Identify which cell holds the provided text, then report its [x, y] central coordinate. 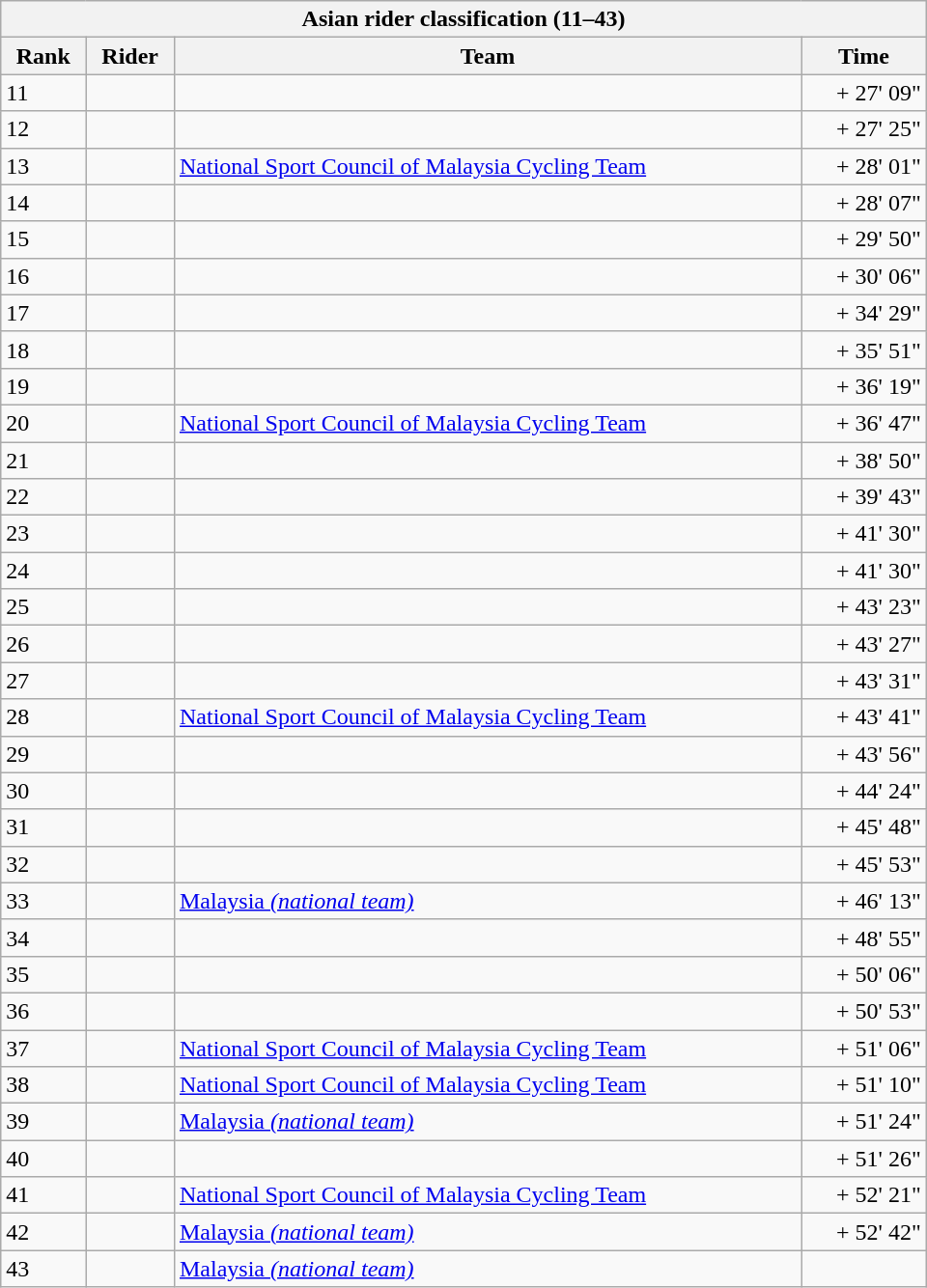
14 [43, 203]
+ 38' 50" [864, 461]
+ 43' 31" [864, 681]
33 [43, 901]
+ 35' 51" [864, 350]
+ 34' 29" [864, 313]
+ 27' 25" [864, 129]
+ 36' 47" [864, 423]
15 [43, 239]
Asian rider classification (11–43) [463, 19]
+ 36' 19" [864, 386]
+ 28' 07" [864, 203]
19 [43, 386]
20 [43, 423]
+ 28' 01" [864, 166]
26 [43, 644]
+ 45' 53" [864, 864]
+ 43' 27" [864, 644]
31 [43, 827]
22 [43, 497]
11 [43, 93]
13 [43, 166]
+ 44' 24" [864, 791]
27 [43, 681]
40 [43, 1159]
Rider [130, 56]
34 [43, 938]
16 [43, 276]
+ 51' 10" [864, 1085]
12 [43, 129]
Time [864, 56]
+ 46' 13" [864, 901]
17 [43, 313]
38 [43, 1085]
43 [43, 1269]
18 [43, 350]
+ 29' 50" [864, 239]
23 [43, 534]
+ 45' 48" [864, 827]
25 [43, 607]
+ 30' 06" [864, 276]
+ 43' 23" [864, 607]
+ 39' 43" [864, 497]
39 [43, 1122]
+ 51' 26" [864, 1159]
35 [43, 974]
+ 27' 09" [864, 93]
30 [43, 791]
+ 50' 06" [864, 974]
29 [43, 754]
Rank [43, 56]
+ 51' 06" [864, 1048]
41 [43, 1195]
24 [43, 571]
Team [487, 56]
36 [43, 1011]
37 [43, 1048]
+ 50' 53" [864, 1011]
+ 48' 55" [864, 938]
42 [43, 1232]
+ 43' 41" [864, 717]
28 [43, 717]
+ 51' 24" [864, 1122]
+ 52' 42" [864, 1232]
32 [43, 864]
+ 43' 56" [864, 754]
+ 52' 21" [864, 1195]
21 [43, 461]
